Detect which cell encompasses the target text, then output its [X, Y] center coordinate. 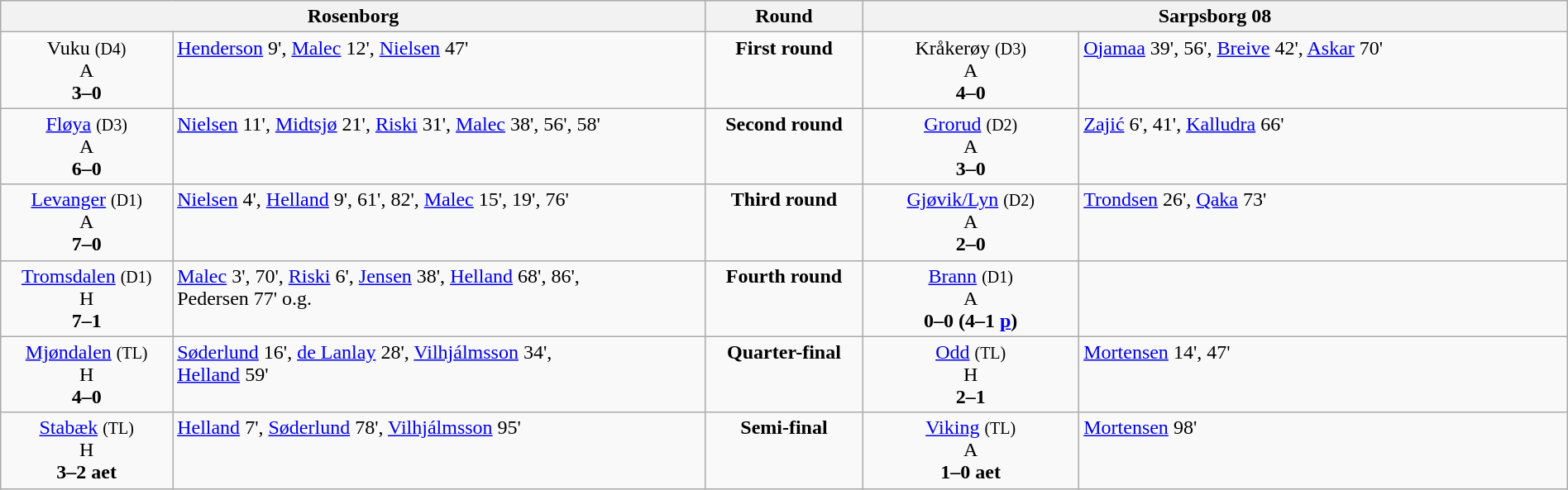
Malec 3', 70', Riski 6', Jensen 38', Helland 68', 86', Pedersen 77' o.g. [440, 298]
Tromsdalen (D1)H7–1 [87, 298]
Zajić 6', 41', Kalludra 66' [1323, 146]
Rosenborg [353, 17]
Ojamaa 39', 56', Breive 42', Askar 70' [1323, 70]
Gjøvik/Lyn (D2)A2–0 [971, 222]
Levanger (D1)A7–0 [87, 222]
Mortensen 98' [1323, 450]
Mortensen 14', 47' [1323, 374]
Vuku (D4)A3–0 [87, 70]
Søderlund 16', de Lanlay 28', Vilhjálmsson 34', Helland 59' [440, 374]
Fløya (D3)A6–0 [87, 146]
Second round [784, 146]
Fourth round [784, 298]
Grorud (D2)A3–0 [971, 146]
Trondsen 26', Qaka 73' [1323, 222]
Semi-final [784, 450]
Henderson 9', Malec 12', Nielsen 47' [440, 70]
Viking (TL)A1–0 aet [971, 450]
Third round [784, 222]
Quarter-final [784, 374]
First round [784, 70]
Nielsen 4', Helland 9', 61', 82', Malec 15', 19', 76' [440, 222]
Nielsen 11', Midtsjø 21', Riski 31', Malec 38', 56', 58' [440, 146]
Round [784, 17]
Helland 7', Søderlund 78', Vilhjálmsson 95' [440, 450]
Stabæk (TL)H3–2 aet [87, 450]
Sarpsborg 08 [1216, 17]
Odd (TL)H2–1 [971, 374]
Kråkerøy (D3)A4–0 [971, 70]
Mjøndalen (TL)H4–0 [87, 374]
Brann (D1)A0–0 (4–1 p) [971, 298]
